Return the [X, Y] coordinate for the center point of the cell that contains the specified text.  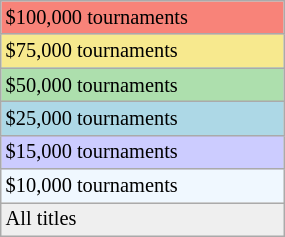
$50,000 tournaments [142, 85]
$25,000 tournaments [142, 118]
$75,000 tournaments [142, 51]
All titles [142, 219]
$10,000 tournaments [142, 186]
$100,000 tournaments [142, 17]
$15,000 tournaments [142, 152]
